Extract the (x, y) coordinate from the center of the cell holding the provided text.  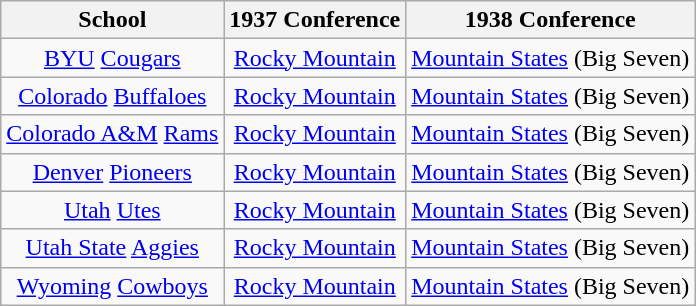
Denver Pioneers (112, 172)
Colorado Buffaloes (112, 96)
Utah State Aggies (112, 248)
BYU Cougars (112, 58)
Colorado A&M Rams (112, 134)
Utah Utes (112, 210)
School (112, 20)
Wyoming Cowboys (112, 286)
1937 Conference (315, 20)
1938 Conference (550, 20)
